Output the (X, Y) coordinate of the center of the cell containing the given text.  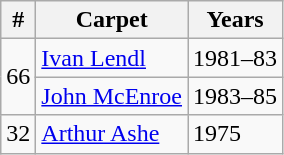
1983–85 (236, 96)
32 (18, 134)
Years (236, 20)
Ivan Lendl (112, 58)
John McEnroe (112, 96)
Carpet (112, 20)
66 (18, 77)
1981–83 (236, 58)
Arthur Ashe (112, 134)
# (18, 20)
1975 (236, 134)
